Locate the cell with the specified text and output its (x, y) center coordinate. 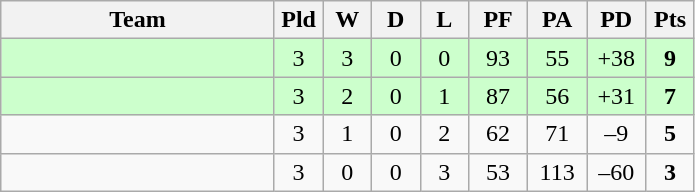
PD (616, 20)
55 (558, 58)
PA (558, 20)
53 (498, 172)
5 (670, 134)
Team (138, 20)
Pts (670, 20)
9 (670, 58)
PF (498, 20)
L (444, 20)
56 (558, 96)
D (396, 20)
87 (498, 96)
71 (558, 134)
Pld (298, 20)
62 (498, 134)
7 (670, 96)
93 (498, 58)
+31 (616, 96)
–9 (616, 134)
113 (558, 172)
–60 (616, 172)
W (348, 20)
+38 (616, 58)
